For the text-containing cell, return its midpoint in (X, Y) coordinate format. 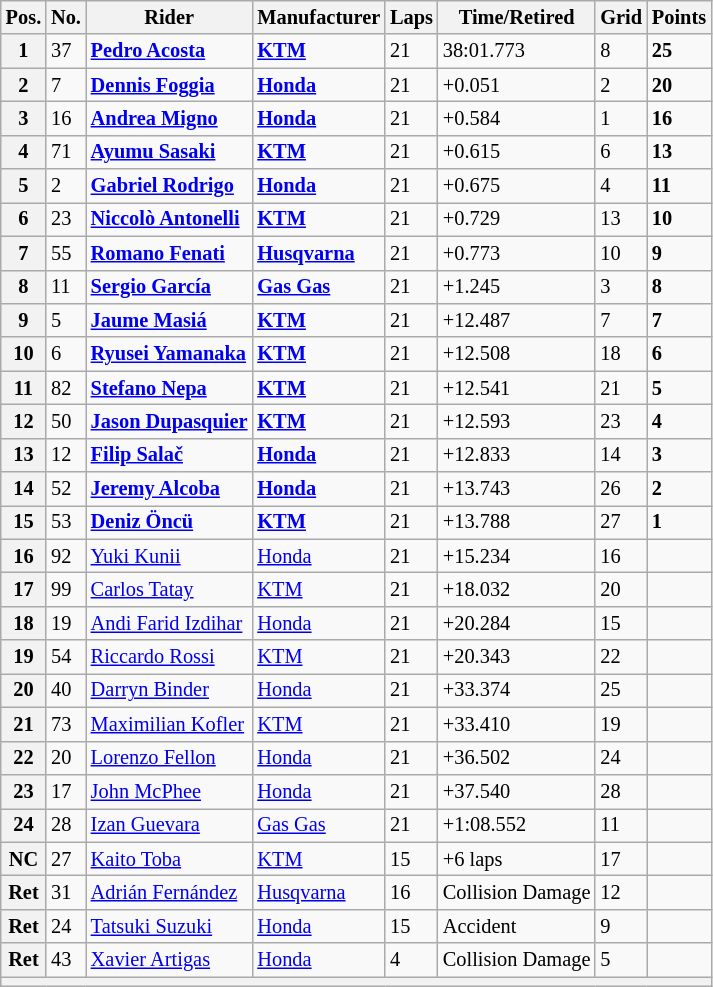
31 (66, 892)
No. (66, 17)
Tatsuki Suzuki (170, 926)
Yuki Kunii (170, 556)
+0.675 (516, 186)
+12.541 (516, 388)
26 (621, 489)
Andrea Migno (170, 118)
40 (66, 690)
+0.615 (516, 152)
37 (66, 51)
Dennis Foggia (170, 85)
Pedro Acosta (170, 51)
53 (66, 522)
52 (66, 489)
+6 laps (516, 859)
Jason Dupasquier (170, 421)
+1.245 (516, 287)
73 (66, 724)
+13.743 (516, 489)
Sergio García (170, 287)
+13.788 (516, 522)
Stefano Nepa (170, 388)
Darryn Binder (170, 690)
Xavier Artigas (170, 960)
Niccolò Antonelli (170, 219)
Adrián Fernández (170, 892)
John McPhee (170, 791)
+33.374 (516, 690)
+20.284 (516, 623)
38:01.773 (516, 51)
55 (66, 253)
71 (66, 152)
Izan Guevara (170, 825)
+12.487 (516, 320)
Points (679, 17)
+33.410 (516, 724)
+0.773 (516, 253)
+15.234 (516, 556)
Carlos Tatay (170, 589)
Pos. (24, 17)
+20.343 (516, 657)
Accident (516, 926)
Andi Farid Izdihar (170, 623)
Manufacturer (318, 17)
Grid (621, 17)
Maximilian Kofler (170, 724)
+0.729 (516, 219)
+0.051 (516, 85)
Lorenzo Fellon (170, 758)
Kaito Toba (170, 859)
+12.833 (516, 455)
82 (66, 388)
43 (66, 960)
Rider (170, 17)
+36.502 (516, 758)
Romano Fenati (170, 253)
50 (66, 421)
Gabriel Rodrigo (170, 186)
54 (66, 657)
+18.032 (516, 589)
+0.584 (516, 118)
+1:08.552 (516, 825)
Filip Salač (170, 455)
Jaume Masiá (170, 320)
99 (66, 589)
Jeremy Alcoba (170, 489)
NC (24, 859)
+12.593 (516, 421)
Laps (412, 17)
92 (66, 556)
Ryusei Yamanaka (170, 354)
+37.540 (516, 791)
+12.508 (516, 354)
Deniz Öncü (170, 522)
Time/Retired (516, 17)
Ayumu Sasaki (170, 152)
Riccardo Rossi (170, 657)
